Return the (X, Y) coordinate for the center point of the cell that contains the specified text.  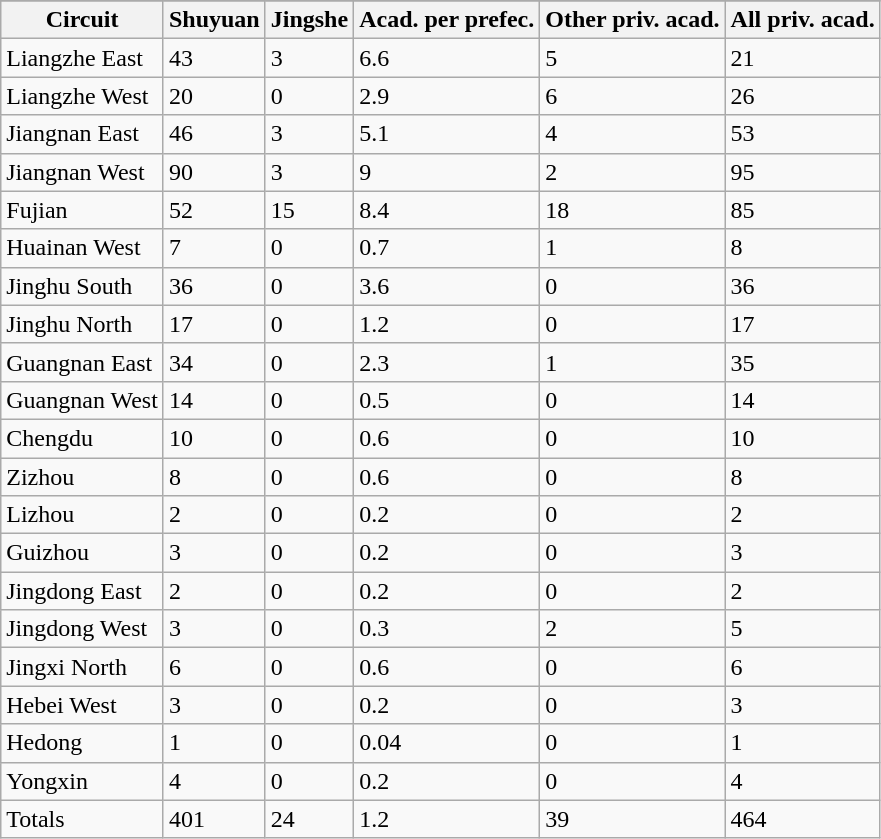
18 (632, 210)
9 (447, 172)
Guangnan West (82, 400)
8.4 (447, 210)
Liangzhe East (82, 58)
Jingdong West (82, 629)
Fujian (82, 210)
Hebei West (82, 705)
Lizhou (82, 515)
Huainan West (82, 248)
21 (802, 58)
Jingdong East (82, 591)
Chengdu (82, 438)
0.3 (447, 629)
Jinghu South (82, 286)
464 (802, 819)
52 (214, 210)
53 (802, 134)
85 (802, 210)
Other priv. acad. (632, 20)
Jiangnan East (82, 134)
3.6 (447, 286)
20 (214, 96)
All priv. acad. (802, 20)
26 (802, 96)
46 (214, 134)
Hedong (82, 743)
Jingshe (309, 20)
Shuyuan (214, 20)
5.1 (447, 134)
Guizhou (82, 553)
Acad. per prefec. (447, 20)
15 (309, 210)
Totals (82, 819)
34 (214, 362)
Jingxi North (82, 667)
2.9 (447, 96)
7 (214, 248)
Jinghu North (82, 324)
39 (632, 819)
Liangzhe West (82, 96)
95 (802, 172)
43 (214, 58)
0.5 (447, 400)
Circuit (82, 20)
6.6 (447, 58)
0.04 (447, 743)
Jiangnan West (82, 172)
401 (214, 819)
Yongxin (82, 781)
Guangnan East (82, 362)
0.7 (447, 248)
2.3 (447, 362)
Zizhou (82, 477)
24 (309, 819)
35 (802, 362)
90 (214, 172)
